Return [X, Y] of the center of cell containing provided text 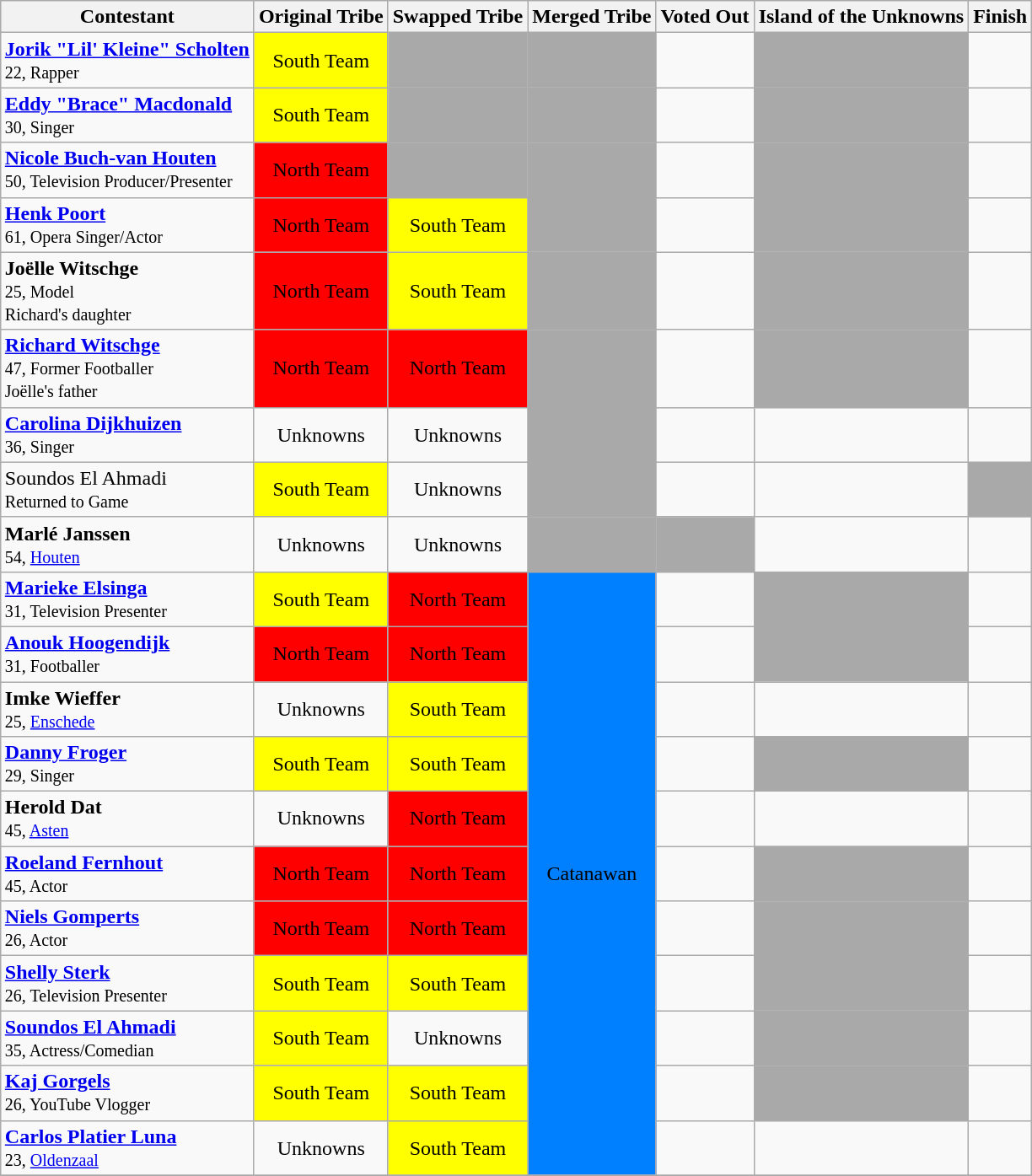
Henk Poort61, Opera Singer/Actor [126, 224]
Danny Froger29, Singer [126, 764]
Herold Dat45, Asten [126, 819]
Original Tribe [320, 17]
Niels Gomperts26, Actor [126, 929]
Imke Wieffer25, Enschede [126, 708]
Catanawan [592, 873]
Carlos Platier Luna23, Oldenzaal [126, 1148]
Soundos El AhmadiReturned to Game [126, 489]
Jorik "Lil' Kleine" Scholten22, Rapper [126, 61]
Contestant [126, 17]
Soundos El Ahmadi35, Actress/Comedian [126, 1039]
Merged Tribe [592, 17]
Finish [1000, 17]
Marlé Janssen54, Houten [126, 545]
Voted Out [705, 17]
Shelly Sterk26, Television Presenter [126, 983]
Swapped Tribe [458, 17]
Marieke Elsinga31, Television Presenter [126, 599]
Nicole Buch-van Houten50, Television Producer/Presenter [126, 170]
Island of the Unknowns [861, 17]
Anouk Hoogendijk31, Footballer [126, 654]
Eddy "Brace" Macdonald30, Singer [126, 115]
Joëlle Witschge25, ModelRichard's daughter [126, 291]
Roeland Fernhout45, Actor [126, 873]
Kaj Gorgels26, YouTube Vlogger [126, 1093]
Richard Witschge47, Former FootballerJoëlle's father [126, 368]
Carolina Dijkhuizen36, Singer [126, 435]
